Determine the (X, Y) coordinate at the center of the cell enclosing the given text.  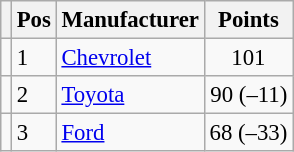
90 (–11) (248, 95)
101 (248, 58)
Chevrolet (130, 58)
Manufacturer (130, 20)
Pos (34, 20)
Toyota (130, 95)
2 (34, 95)
Ford (130, 133)
Points (248, 20)
3 (34, 133)
1 (34, 58)
68 (–33) (248, 133)
